Search for the cell housing the specified text and yield its [x, y] center coordinate. 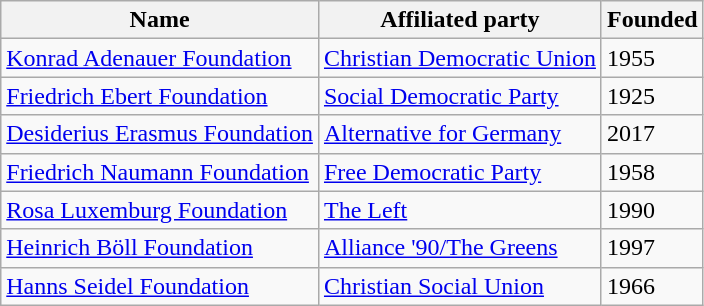
Christian Social Union [460, 286]
Affiliated party [460, 20]
Founded [652, 20]
2017 [652, 134]
1955 [652, 58]
1990 [652, 210]
1925 [652, 96]
Desiderius Erasmus Foundation [160, 134]
Name [160, 20]
Konrad Adenauer Foundation [160, 58]
Free Democratic Party [460, 172]
Christian Democratic Union [460, 58]
Alliance '90/The Greens [460, 248]
Rosa Luxemburg Foundation [160, 210]
Social Democratic Party [460, 96]
The Left [460, 210]
Alternative for Germany [460, 134]
1958 [652, 172]
1966 [652, 286]
Friedrich Ebert Foundation [160, 96]
Friedrich Naumann Foundation [160, 172]
1997 [652, 248]
Hanns Seidel Foundation [160, 286]
Heinrich Böll Foundation [160, 248]
